Output the [x, y] coordinate of the center of the cell containing the given text.  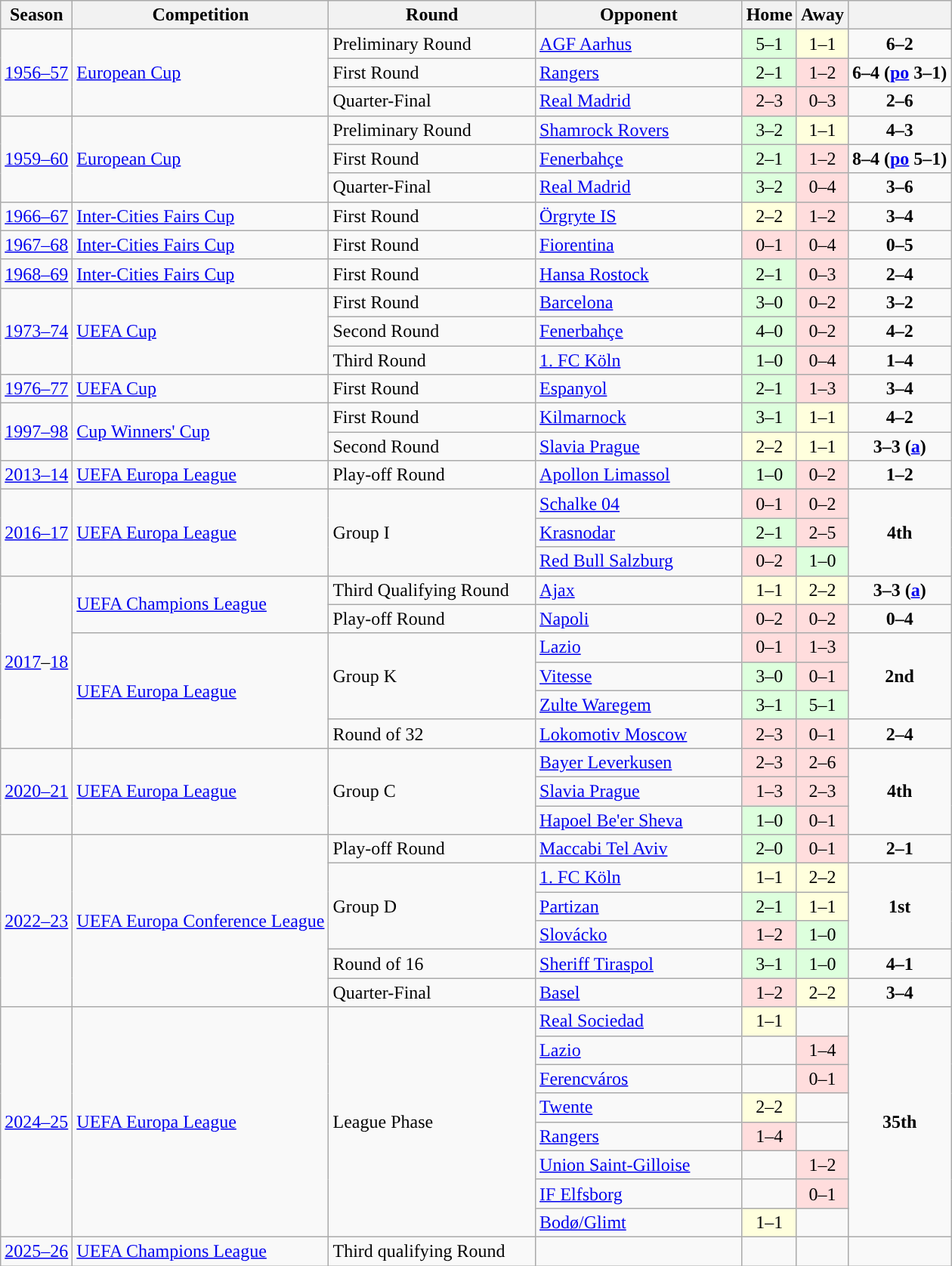
Twente [639, 1107]
1966–67 [36, 216]
Vitesse [639, 676]
Espanyol [639, 389]
Örgryte IS [639, 216]
Fiorentina [639, 245]
4–3 [899, 130]
Kilmarnock [639, 418]
2016–17 [36, 533]
1st [899, 906]
2–0 [769, 849]
2025–26 [36, 1251]
Third Round [432, 360]
Hansa Rostock [639, 273]
1997–98 [36, 432]
0–5 [899, 245]
Round [432, 15]
Lokomotiv Moscow [639, 733]
8–4 (po 5–1) [899, 159]
1967–68 [36, 245]
IF Elfsborg [639, 1193]
Competition [201, 15]
4–1 [899, 964]
Bayer Leverkusen [639, 762]
1973–74 [36, 331]
Group C [432, 791]
Home [769, 15]
1956–57 [36, 73]
Away [822, 15]
Basel [639, 993]
2nd [899, 676]
Barcelona [639, 302]
League Phase [432, 1122]
Red Bull Salzburg [639, 561]
Group K [432, 676]
Hapoel Be'er Sheva [639, 820]
2–5 [822, 533]
Krasnodar [639, 533]
AGF Aarhus [639, 44]
UEFA Europa Conference League [201, 921]
Cup Winners' Cup [201, 432]
4–0 [769, 331]
3–6 [899, 187]
Napoli [639, 619]
Ajax [639, 590]
Partizan [639, 906]
Ferencváros [639, 1079]
35th [899, 1122]
Schalke 04 [639, 504]
Third Qualifying Round [432, 590]
Real Sociedad [639, 1021]
2024–25 [36, 1122]
6–4 (po 3–1) [899, 73]
Third qualifying Round [432, 1251]
Maccabi Tel Aviv [639, 849]
1959–60 [36, 159]
2017–18 [36, 662]
Apollon Limassol [639, 475]
2022–23 [36, 921]
Bodø/Glimt [639, 1222]
Group D [432, 906]
2013–14 [36, 475]
Zulte Waregem [639, 705]
2020–21 [36, 791]
6–2 [899, 44]
Opponent [639, 15]
Season [36, 15]
Round of 16 [432, 964]
Group I [432, 533]
1976–77 [36, 389]
Sheriff Tiraspol [639, 964]
Round of 32 [432, 733]
1968–69 [36, 273]
Slovácko [639, 935]
Union Saint-Gilloise [639, 1165]
Shamrock Rovers [639, 130]
